Return the [x, y] coordinate for the center point of the cell that contains the specified text.  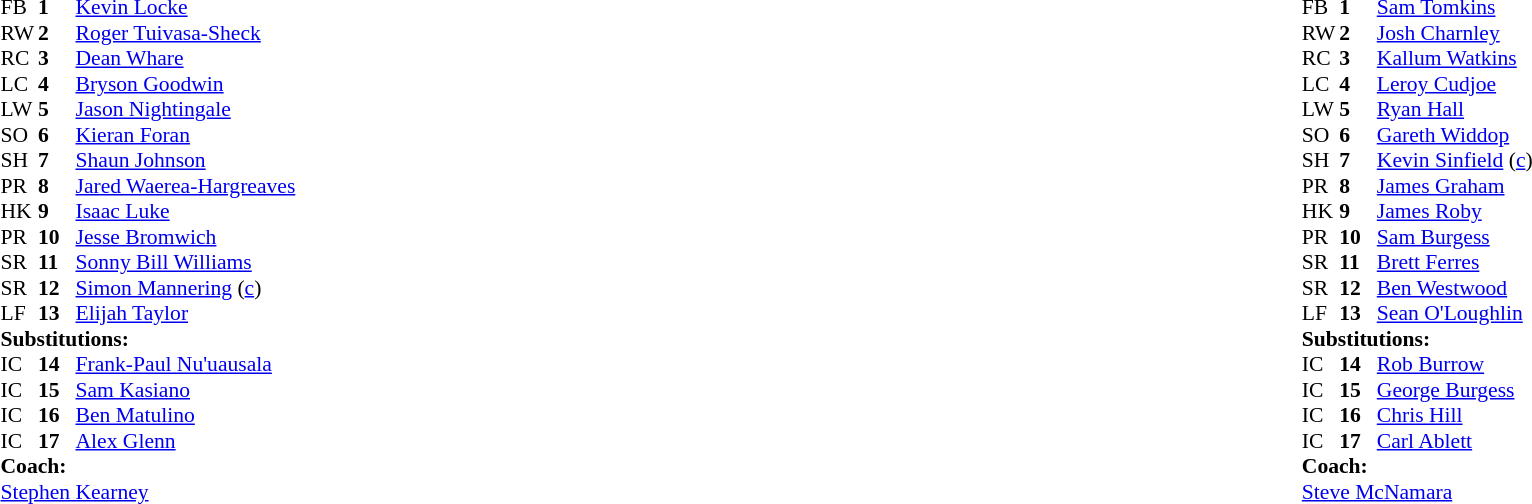
Jesse Bromwich [186, 237]
Ben Matulino [186, 415]
Shaun Johnson [186, 161]
Bryson Goodwin [186, 84]
Elijah Taylor [186, 313]
Sam Kasiano [186, 390]
Jared Waerea-Hargreaves [186, 186]
Alex Glenn [186, 441]
Jason Nightingale [186, 109]
Coach: [148, 467]
Substitutions: [148, 339]
Kieran Foran [186, 135]
Isaac Luke [186, 211]
Roger Tuivasa-Sheck [186, 33]
Sonny Bill Williams [186, 263]
Dean Whare [186, 59]
Simon Mannering (c) [186, 288]
Frank-Paul Nu'uausala [186, 365]
